Return (X, Y) of the center of cell containing provided text 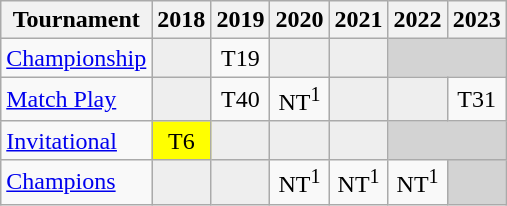
2023 (476, 20)
Championship (76, 58)
Invitational (76, 140)
2021 (358, 20)
2022 (418, 20)
Match Play (76, 100)
T19 (240, 58)
T31 (476, 100)
T40 (240, 100)
Tournament (76, 20)
2020 (300, 20)
T6 (182, 140)
2018 (182, 20)
Champions (76, 182)
2019 (240, 20)
